Locate the cell with the specified text and output its [x, y] center coordinate. 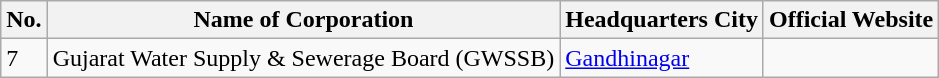
Official Website [850, 20]
Headquarters City [662, 20]
Gandhinagar [662, 58]
Gujarat Water Supply & Sewerage Board (GWSSB) [304, 58]
Name of Corporation [304, 20]
No. [24, 20]
7 [24, 58]
